Identify which cell holds the provided text, then report its (X, Y) central coordinate. 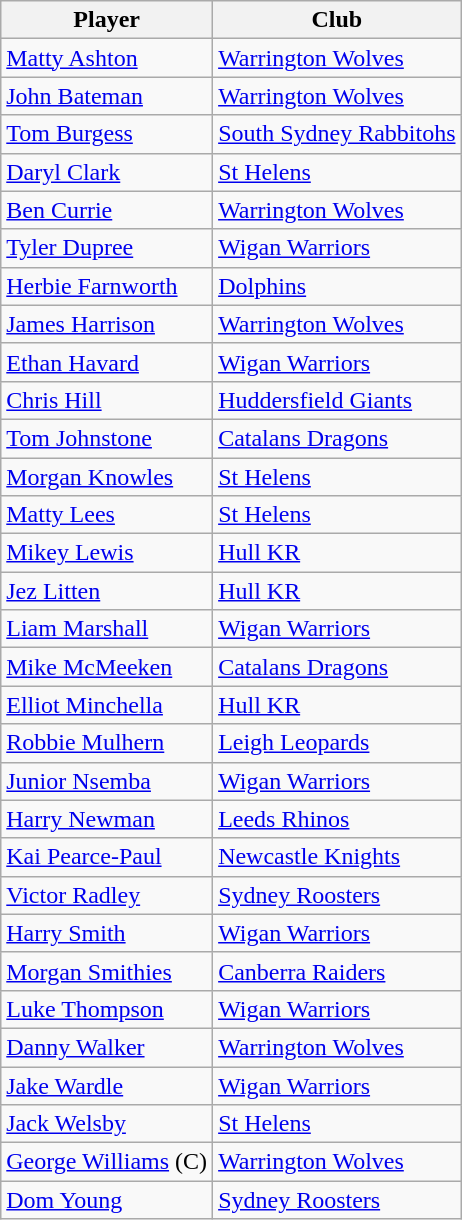
Newcastle Knights (337, 857)
Morgan Knowles (107, 477)
Tyler Dupree (107, 248)
Danny Walker (107, 1047)
Matty Ashton (107, 58)
Liam Marshall (107, 629)
Morgan Smithies (107, 971)
Luke Thompson (107, 1009)
Leigh Leopards (337, 743)
Kai Pearce-Paul (107, 857)
Jack Welsby (107, 1124)
Junior Nsemba (107, 781)
Daryl Clark (107, 172)
Dolphins (337, 286)
Mikey Lewis (107, 553)
Player (107, 20)
Herbie Farnworth (107, 286)
Chris Hill (107, 400)
Canberra Raiders (337, 971)
Ben Currie (107, 210)
Huddersfield Giants (337, 400)
Matty Lees (107, 515)
Harry Newman (107, 819)
Jez Litten (107, 591)
George Williams (C) (107, 1162)
James Harrison (107, 324)
Tom Johnstone (107, 438)
Jake Wardle (107, 1085)
Victor Radley (107, 895)
Robbie Mulhern (107, 743)
Leeds Rhinos (337, 819)
John Bateman (107, 96)
South Sydney Rabbitohs (337, 134)
Club (337, 20)
Mike McMeeken (107, 667)
Ethan Havard (107, 362)
Elliot Minchella (107, 705)
Dom Young (107, 1200)
Tom Burgess (107, 134)
Harry Smith (107, 933)
